For the text-containing cell, return its midpoint in [x, y] coordinate format. 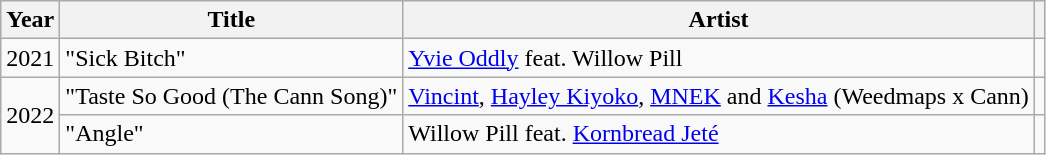
"Sick Bitch" [232, 58]
Yvie Oddly feat. Willow Pill [719, 58]
Artist [719, 20]
Title [232, 20]
Willow Pill feat. Kornbread Jeté [719, 134]
2022 [30, 115]
"Angle" [232, 134]
"Taste So Good (The Cann Song)" [232, 96]
2021 [30, 58]
Vincint, Hayley Kiyoko, MNEK and Kesha (Weedmaps x Cann) [719, 96]
Year [30, 20]
